Detect which cell encompasses the target text, then output its (X, Y) center coordinate. 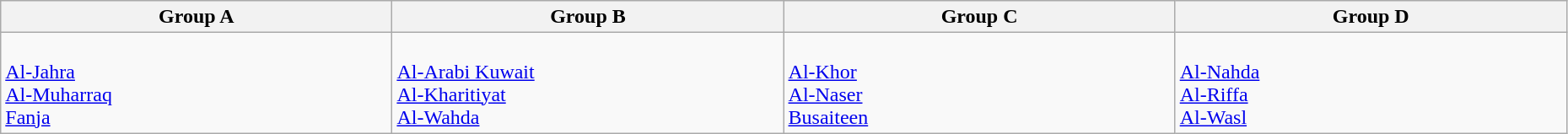
Al-Jahra Al-Muharraq Fanja (197, 83)
Group B (588, 17)
Group D (1371, 17)
Al-Nahda Al-Riffa Al-Wasl (1371, 83)
Group C (979, 17)
Al-Arabi Kuwait Al-Kharitiyat Al-Wahda (588, 83)
Group A (197, 17)
Al-Khor Al-Naser Busaiteen (979, 83)
